Return [x, y] of the center of cell containing provided text 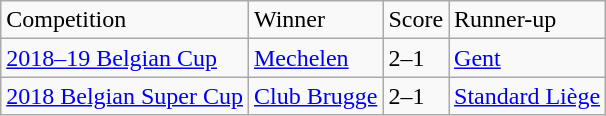
Club Brugge [315, 96]
2018 Belgian Super Cup [125, 96]
Mechelen [315, 58]
Gent [528, 58]
Standard Liège [528, 96]
Runner-up [528, 20]
Competition [125, 20]
Score [416, 20]
2018–19 Belgian Cup [125, 58]
Winner [315, 20]
